Output the (X, Y) coordinate of the center of the cell containing the given text.  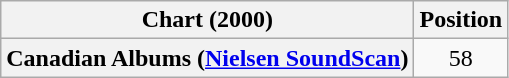
Position (461, 20)
58 (461, 58)
Canadian Albums (Nielsen SoundScan) (208, 58)
Chart (2000) (208, 20)
